Extract the [x, y] coordinate from the center of the cell holding the provided text.  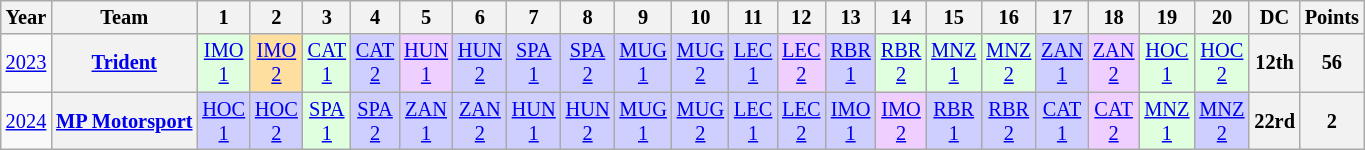
9 [642, 17]
Points [1332, 17]
14 [901, 17]
15 [954, 17]
7 [534, 17]
Trident [124, 63]
8 [588, 17]
18 [1114, 17]
12 [801, 17]
11 [753, 17]
6 [480, 17]
DC [1274, 17]
17 [1062, 17]
10 [700, 17]
19 [1166, 17]
1 [224, 17]
12th [1274, 63]
3 [327, 17]
MP Motorsport [124, 121]
2024 [26, 121]
56 [1332, 63]
4 [375, 17]
2023 [26, 63]
5 [426, 17]
Year [26, 17]
Team [124, 17]
13 [850, 17]
20 [1222, 17]
16 [1008, 17]
22rd [1274, 121]
